Detect which cell encompasses the target text, then output its [x, y] center coordinate. 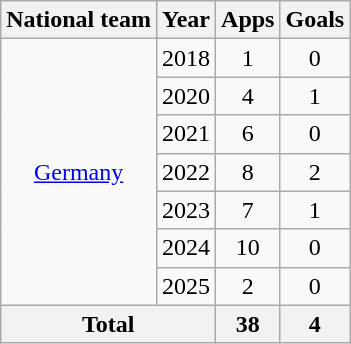
Germany [79, 172]
2018 [186, 58]
National team [79, 20]
8 [248, 172]
2024 [186, 248]
2025 [186, 286]
2021 [186, 134]
Year [186, 20]
2020 [186, 96]
2022 [186, 172]
Goals [315, 20]
38 [248, 324]
6 [248, 134]
Apps [248, 20]
2023 [186, 210]
7 [248, 210]
10 [248, 248]
Total [108, 324]
